Detect which cell encompasses the target text, then output its [X, Y] center coordinate. 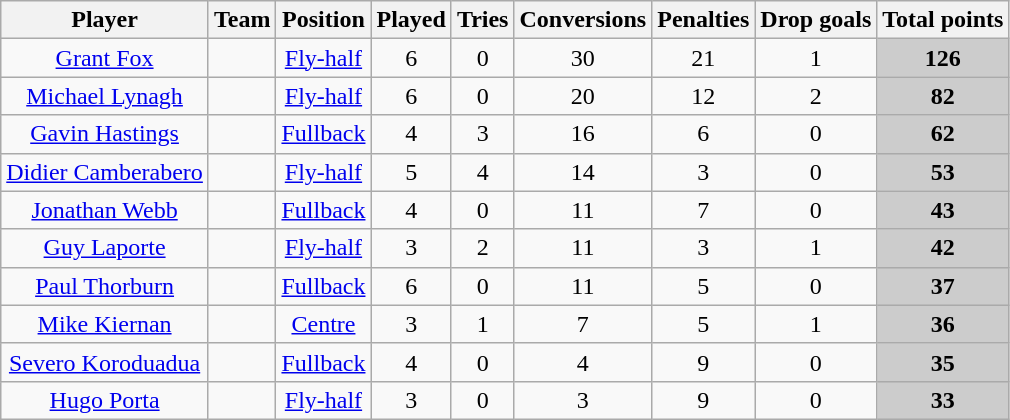
20 [583, 96]
12 [704, 96]
Michael Lynagh [105, 96]
14 [583, 172]
Severo Koroduadua [105, 362]
Grant Fox [105, 58]
Player [105, 20]
Paul Thorburn [105, 286]
82 [943, 96]
35 [943, 362]
33 [943, 400]
Position [324, 20]
Played [411, 20]
Guy Laporte [105, 248]
42 [943, 248]
Didier Camberabero [105, 172]
30 [583, 58]
Hugo Porta [105, 400]
Conversions [583, 20]
53 [943, 172]
Centre [324, 324]
21 [704, 58]
Jonathan Webb [105, 210]
Penalties [704, 20]
36 [943, 324]
126 [943, 58]
Gavin Hastings [105, 134]
16 [583, 134]
Team [242, 20]
43 [943, 210]
37 [943, 286]
Drop goals [816, 20]
62 [943, 134]
Total points [943, 20]
Mike Kiernan [105, 324]
Tries [482, 20]
